Scan for the cell matching the given text and deliver its [X, Y] coordinate at center. 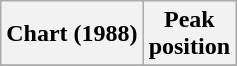
Chart (1988) [72, 34]
Peakposition [189, 34]
